Detect which cell encompasses the target text, then output its [X, Y] center coordinate. 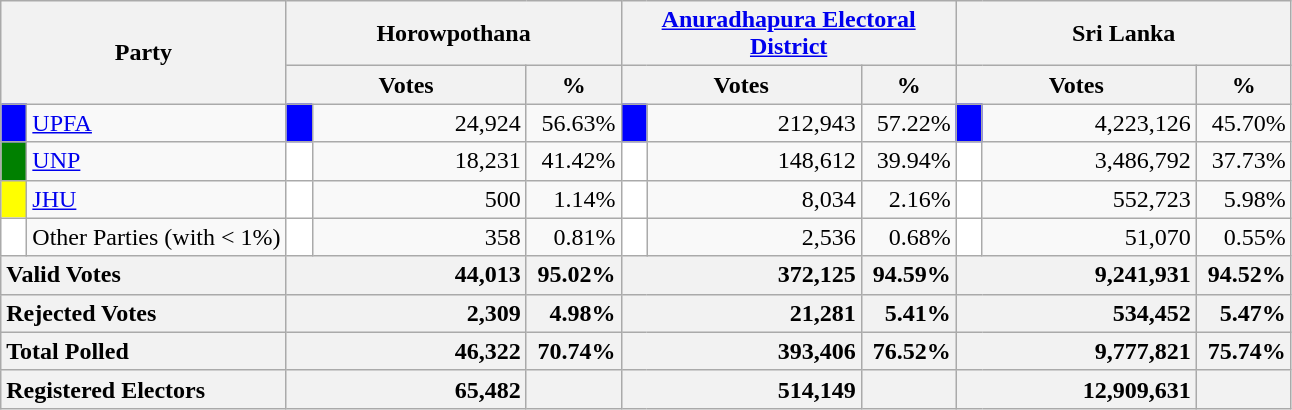
3,486,792 [1089, 161]
1.14% [574, 199]
2,536 [754, 237]
75.74% [1244, 351]
24,924 [419, 123]
5.47% [1244, 313]
0.68% [908, 237]
Valid Votes [144, 275]
4,223,126 [1089, 123]
12,909,631 [1076, 389]
8,034 [754, 199]
Rejected Votes [144, 313]
2,309 [406, 313]
UNP [156, 161]
Anuradhapura Electoral District [788, 34]
Registered Electors [144, 389]
94.59% [908, 275]
Total Polled [144, 351]
46,322 [406, 351]
5.41% [908, 313]
45.70% [1244, 123]
37.73% [1244, 161]
212,943 [754, 123]
2.16% [908, 199]
9,241,931 [1076, 275]
372,125 [741, 275]
552,723 [1089, 199]
44,013 [406, 275]
9,777,821 [1076, 351]
0.81% [574, 237]
4.98% [574, 313]
Other Parties (with < 1%) [156, 237]
70.74% [574, 351]
Party [144, 52]
148,612 [754, 161]
94.52% [1244, 275]
5.98% [1244, 199]
21,281 [741, 313]
39.94% [908, 161]
JHU [156, 199]
500 [419, 199]
0.55% [1244, 237]
393,406 [741, 351]
UPFA [156, 123]
534,452 [1076, 313]
65,482 [406, 389]
18,231 [419, 161]
Horowpothana [454, 34]
358 [419, 237]
514,149 [741, 389]
76.52% [908, 351]
41.42% [574, 161]
95.02% [574, 275]
57.22% [908, 123]
Sri Lanka [1124, 34]
56.63% [574, 123]
51,070 [1089, 237]
